Return the [x, y] coordinate for the center point of the cell that contains the specified text.  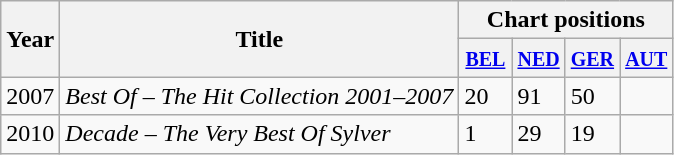
Chart positions [566, 20]
BEL [486, 58]
GER [592, 58]
20 [486, 96]
50 [592, 96]
2007 [30, 96]
AUT [646, 58]
Year [30, 39]
Decade – The Very Best Of Sylver [260, 134]
NED [538, 58]
91 [538, 96]
29 [538, 134]
1 [486, 134]
Best Of – The Hit Collection 2001–2007 [260, 96]
19 [592, 134]
2010 [30, 134]
Title [260, 39]
